Extract the (X, Y) coordinate from the center of the cell holding the provided text.  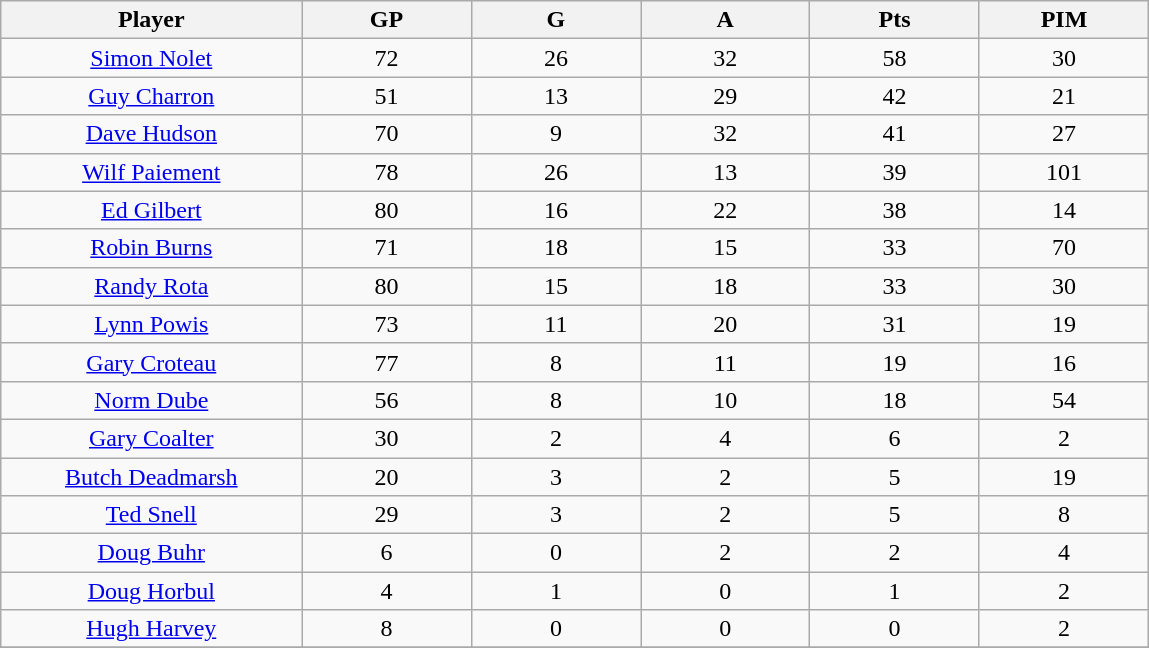
Butch Deadmarsh (152, 477)
Lynn Powis (152, 324)
77 (386, 362)
10 (726, 400)
Ed Gilbert (152, 210)
9 (556, 134)
38 (894, 210)
Pts (894, 20)
Guy Charron (152, 96)
Simon Nolet (152, 58)
31 (894, 324)
Wilf Paiement (152, 172)
73 (386, 324)
21 (1064, 96)
14 (1064, 210)
101 (1064, 172)
Ted Snell (152, 515)
51 (386, 96)
Gary Croteau (152, 362)
54 (1064, 400)
Hugh Harvey (152, 629)
Player (152, 20)
71 (386, 248)
Norm Dube (152, 400)
22 (726, 210)
GP (386, 20)
A (726, 20)
Doug Horbul (152, 591)
78 (386, 172)
27 (1064, 134)
56 (386, 400)
Dave Hudson (152, 134)
Robin Burns (152, 248)
G (556, 20)
42 (894, 96)
Gary Coalter (152, 438)
58 (894, 58)
39 (894, 172)
PIM (1064, 20)
Doug Buhr (152, 553)
41 (894, 134)
Randy Rota (152, 286)
72 (386, 58)
